For the text-containing cell, return its midpoint in (X, Y) coordinate format. 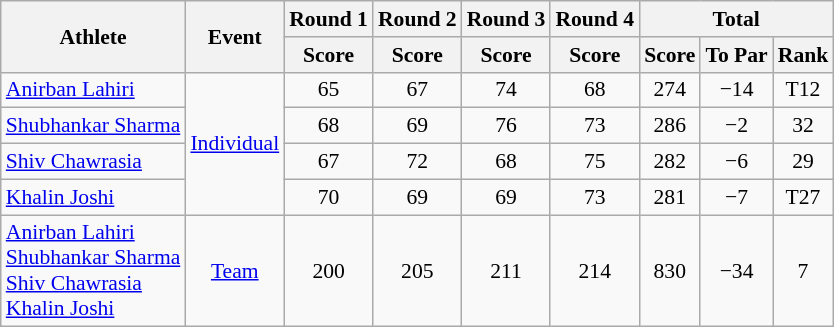
−2 (736, 126)
830 (670, 271)
72 (418, 162)
T27 (804, 197)
Individual (234, 143)
29 (804, 162)
281 (670, 197)
Round 3 (506, 19)
Total (736, 19)
Shubhankar Sharma (94, 126)
274 (670, 90)
−34 (736, 271)
75 (594, 162)
200 (328, 271)
211 (506, 271)
282 (670, 162)
Anirban LahiriShubhankar SharmaShiv ChawrasiaKhalin Joshi (94, 271)
74 (506, 90)
Shiv Chawrasia (94, 162)
205 (418, 271)
Khalin Joshi (94, 197)
65 (328, 90)
To Par (736, 55)
32 (804, 126)
Athlete (94, 36)
−14 (736, 90)
214 (594, 271)
70 (328, 197)
Round 1 (328, 19)
286 (670, 126)
Anirban Lahiri (94, 90)
Event (234, 36)
−6 (736, 162)
Round 4 (594, 19)
Team (234, 271)
7 (804, 271)
76 (506, 126)
T12 (804, 90)
−7 (736, 197)
Rank (804, 55)
Round 2 (418, 19)
